For the text-containing cell, return its midpoint in [X, Y] coordinate format. 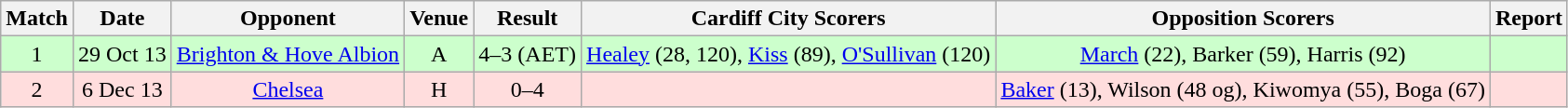
Brighton & Hove Albion [288, 54]
Report [1528, 19]
Chelsea [288, 89]
Date [122, 19]
H [439, 89]
2 [37, 89]
A [439, 54]
1 [37, 54]
4–3 (AET) [528, 54]
29 Oct 13 [122, 54]
6 Dec 13 [122, 89]
Cardiff City Scorers [789, 19]
March (22), Barker (59), Harris (92) [1243, 54]
Match [37, 19]
Opponent [288, 19]
Baker (13), Wilson (48 og), Kiwomya (55), Boga (67) [1243, 89]
0–4 [528, 89]
Healey (28, 120), Kiss (89), O'Sullivan (120) [789, 54]
Opposition Scorers [1243, 19]
Venue [439, 19]
Result [528, 19]
